Provide the [X, Y] coordinate of the cell's center where the given text is located.  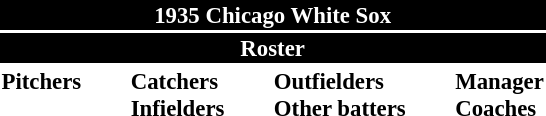
1935 Chicago White Sox [272, 15]
Roster [272, 48]
